Output the [X, Y] coordinate of the center of the cell containing the given text.  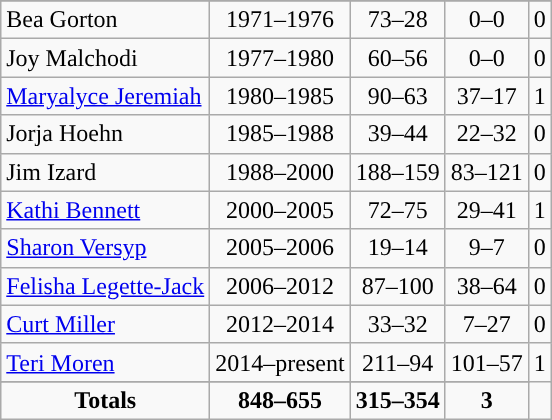
Totals [106, 400]
33–32 [398, 324]
7–27 [486, 324]
1985–1988 [280, 134]
90–63 [398, 96]
60–56 [398, 58]
Bea Gorton [106, 20]
Kathi Bennett [106, 210]
2014–present [280, 362]
Joy Malchodi [106, 58]
37–17 [486, 96]
1977–1980 [280, 58]
72–75 [398, 210]
1988–2000 [280, 172]
29–41 [486, 210]
188–159 [398, 172]
87–100 [398, 286]
38–64 [486, 286]
2000–2005 [280, 210]
2012–2014 [280, 324]
83–121 [486, 172]
1980–1985 [280, 96]
211–94 [398, 362]
39–44 [398, 134]
848–655 [280, 400]
22–32 [486, 134]
Jim Izard [106, 172]
101–57 [486, 362]
Felisha Legette-Jack [106, 286]
3 [486, 400]
9–7 [486, 248]
73–28 [398, 20]
Sharon Versyp [106, 248]
Curt Miller [106, 324]
Teri Moren [106, 362]
2005–2006 [280, 248]
1971–1976 [280, 20]
315–354 [398, 400]
Maryalyce Jeremiah [106, 96]
2006–2012 [280, 286]
19–14 [398, 248]
Jorja Hoehn [106, 134]
